Pinpoint the cell where the given text exists, returning its (x, y) midpoint coordinate. 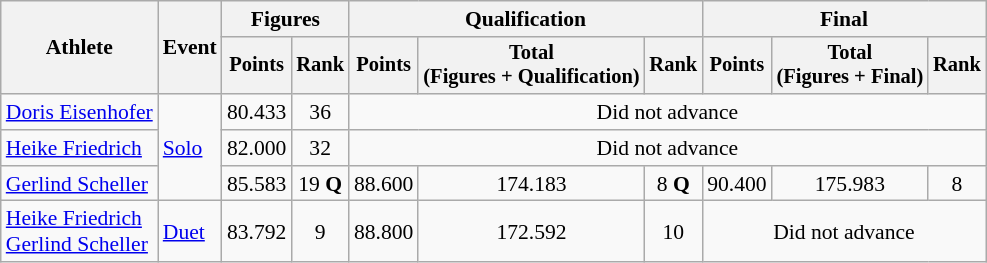
Doris Eisenhofer (80, 112)
Final (844, 19)
Event (190, 48)
9 (320, 232)
10 (674, 232)
Figures (286, 19)
Duet (190, 232)
175.983 (850, 184)
Heike Friedrich (80, 148)
8 Q (674, 184)
32 (320, 148)
Gerlind Scheller (80, 184)
80.433 (256, 112)
Total(Figures + Final) (850, 66)
83.792 (256, 232)
Athlete (80, 48)
85.583 (256, 184)
90.400 (736, 184)
Heike FriedrichGerlind Scheller (80, 232)
Solo (190, 148)
82.000 (256, 148)
36 (320, 112)
174.183 (531, 184)
172.592 (531, 232)
88.800 (384, 232)
88.600 (384, 184)
Total(Figures + Qualification) (531, 66)
Qualification (526, 19)
19 Q (320, 184)
8 (957, 184)
